Pinpoint the cell where the given text exists, returning its (X, Y) midpoint coordinate. 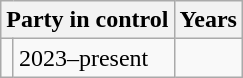
Years (208, 20)
Party in control (88, 20)
2023–present (94, 58)
